Return the (x, y) coordinate for the center point of the cell that contains the specified text.  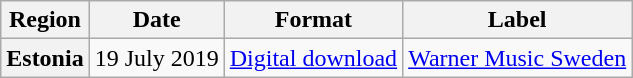
Date (156, 20)
Estonia (45, 58)
Warner Music Sweden (518, 58)
Digital download (313, 58)
Format (313, 20)
Label (518, 20)
19 July 2019 (156, 58)
Region (45, 20)
